Return the (X, Y) coordinate for the center point of the cell that contains the specified text.  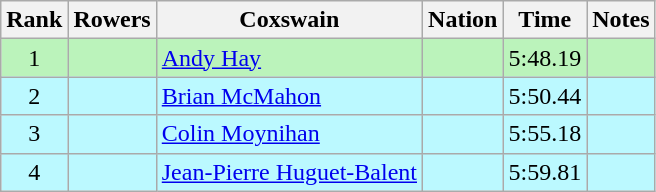
Rowers (112, 20)
Notes (621, 20)
Rank (34, 20)
Andy Hay (289, 58)
1 (34, 58)
5:48.19 (545, 58)
Time (545, 20)
Colin Moynihan (289, 134)
Brian McMahon (289, 96)
Nation (463, 20)
2 (34, 96)
3 (34, 134)
4 (34, 172)
5:55.18 (545, 134)
5:50.44 (545, 96)
5:59.81 (545, 172)
Jean-Pierre Huguet-Balent (289, 172)
Coxswain (289, 20)
